Return the [X, Y] coordinate for the center point of the cell that contains the specified text.  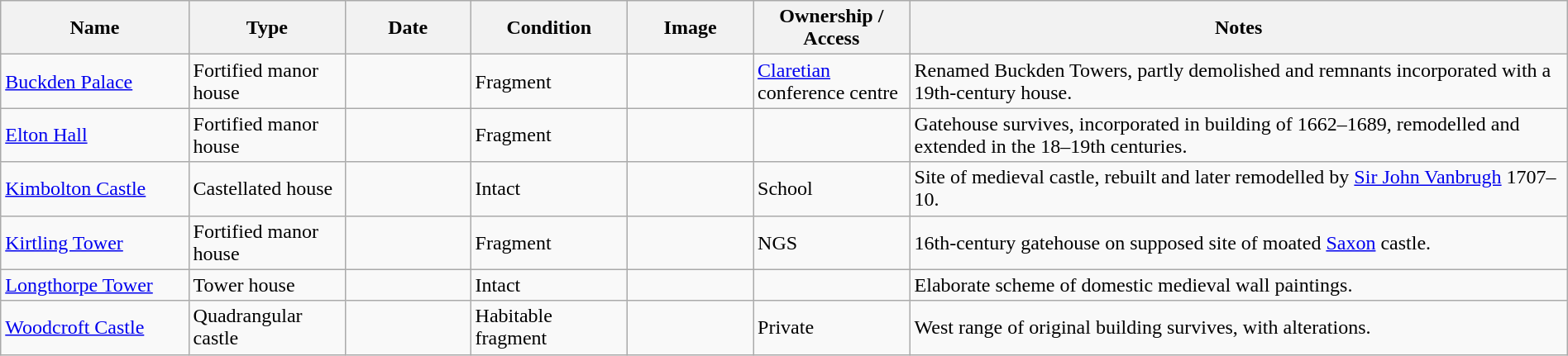
Condition [549, 28]
NGS [832, 243]
Gatehouse survives, incorporated in building of 1662–1689, remodelled and extended in the 18–19th centuries. [1239, 135]
Quadrangular castle [266, 327]
Claretian conference centre [832, 81]
Private [832, 327]
Tower house [266, 285]
16th-century gatehouse on supposed site of moated Saxon castle. [1239, 243]
Buckden Palace [94, 81]
School [832, 188]
Elton Hall [94, 135]
Castellated house [266, 188]
Notes [1239, 28]
Type [266, 28]
Habitable fragment [549, 327]
Name [94, 28]
Site of medieval castle, rebuilt and later remodelled by Sir John Vanbrugh 1707–10. [1239, 188]
Longthorpe Tower [94, 285]
Image [691, 28]
Kirtling Tower [94, 243]
Woodcroft Castle [94, 327]
Ownership / Access [832, 28]
West range of original building survives, with alterations. [1239, 327]
Elaborate scheme of domestic medieval wall paintings. [1239, 285]
Date [409, 28]
Kimbolton Castle [94, 188]
Renamed Buckden Towers, partly demolished and remnants incorporated with a 19th-century house. [1239, 81]
